Search for the cell housing the specified text and yield its [X, Y] center coordinate. 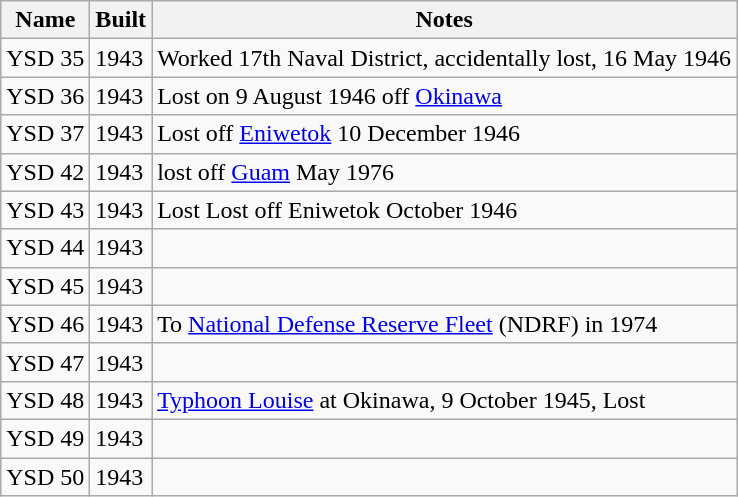
Lost Lost off Eniwetok October 1946 [444, 210]
YSD 45 [46, 286]
Name [46, 20]
Lost off Eniwetok 10 December 1946 [444, 134]
lost off Guam May 1976 [444, 172]
Worked 17th Naval District, accidentally lost, 16 May 1946 [444, 58]
YSD 47 [46, 362]
YSD 44 [46, 248]
YSD 46 [46, 324]
YSD 49 [46, 438]
Lost on 9 August 1946 off Okinawa [444, 96]
To National Defense Reserve Fleet (NDRF) in 1974 [444, 324]
YSD 50 [46, 477]
YSD 48 [46, 400]
YSD 35 [46, 58]
Notes [444, 20]
Typhoon Louise at Okinawa, 9 October 1945, Lost [444, 400]
YSD 43 [46, 210]
Built [121, 20]
YSD 37 [46, 134]
YSD 36 [46, 96]
YSD 42 [46, 172]
